From the cell containing the given text, extract its center point as [X, Y] coordinate. 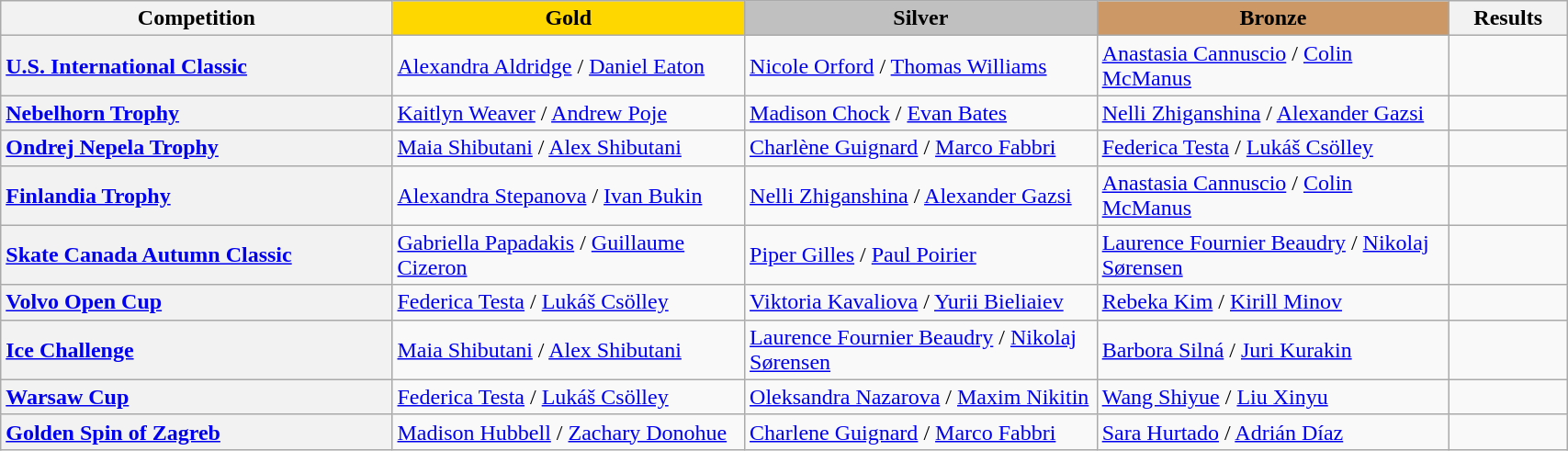
Results [1508, 18]
Skate Canada Autumn Classic [197, 255]
Charlene Guignard / Marco Fabbri [921, 432]
Rebeka Kim / Kirill Minov [1273, 302]
Warsaw Cup [197, 397]
Ice Challenge [197, 349]
Wang Shiyue / Liu Xinyu [1273, 397]
Sara Hurtado / Adrián Díaz [1273, 432]
Madison Chock / Evan Bates [921, 113]
Kaitlyn Weaver / Andrew Poje [569, 113]
Nebelhorn Trophy [197, 113]
Alexandra Stepanova / Ivan Bukin [569, 195]
Gabriella Papadakis / Guillaume Cizeron [569, 255]
Viktoria Kavaliova / Yurii Bieliaiev [921, 302]
Finlandia Trophy [197, 195]
Volvo Open Cup [197, 302]
Madison Hubbell / Zachary Donohue [569, 432]
Charlène Guignard / Marco Fabbri [921, 148]
Competition [197, 18]
Gold [569, 18]
U.S. International Classic [197, 66]
Alexandra Aldridge / Daniel Eaton [569, 66]
Piper Gilles / Paul Poirier [921, 255]
Ondrej Nepela Trophy [197, 148]
Oleksandra Nazarova / Maxim Nikitin [921, 397]
Silver [921, 18]
Bronze [1273, 18]
Golden Spin of Zagreb [197, 432]
Nicole Orford / Thomas Williams [921, 66]
Barbora Silná / Juri Kurakin [1273, 349]
